Find where the given text appears and provide that cell's center as [x, y] coordinate. 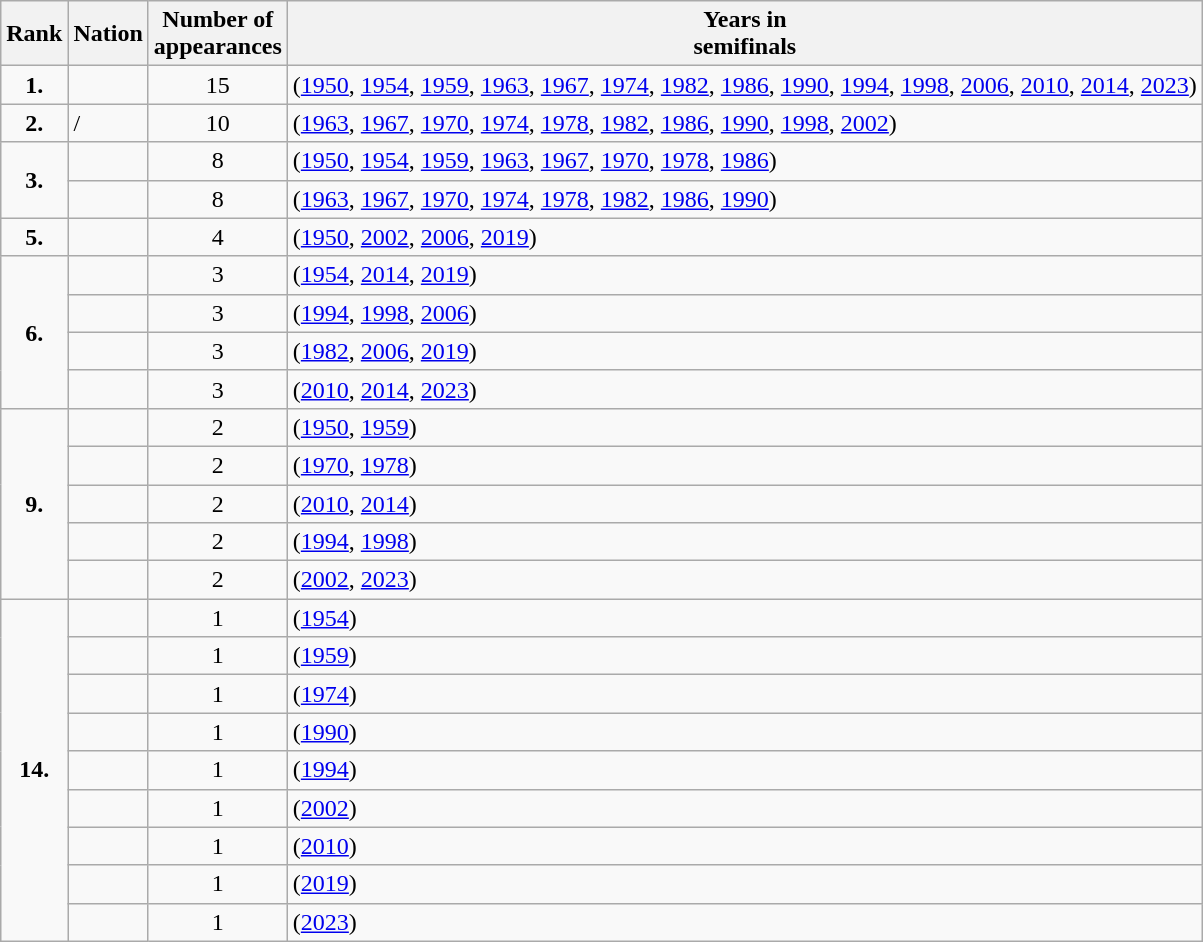
(2019) [744, 884]
Rank [34, 34]
(1950, 2002, 2006, 2019) [744, 237]
Nation [108, 34]
15 [218, 85]
(1994) [744, 770]
(1959) [744, 656]
9. [34, 503]
(1994, 1998) [744, 542]
(1954, 2014, 2019) [744, 275]
1. [34, 85]
(1950, 1954, 1959, 1963, 1967, 1974, 1982, 1986, 1990, 1994, 1998, 2006, 2010, 2014, 2023) [744, 85]
(1994, 1998, 2006) [744, 313]
Years insemifinals [744, 34]
(1990) [744, 732]
(2010, 2014, 2023) [744, 389]
(2010, 2014) [744, 503]
(2010) [744, 846]
(2023) [744, 922]
(1950, 1959) [744, 427]
(1950, 1954, 1959, 1963, 1967, 1970, 1978, 1986) [744, 161]
6. [34, 332]
Number ofappearances [218, 34]
(1963, 1967, 1970, 1974, 1978, 1982, 1986, 1990, 1998, 2002) [744, 123]
10 [218, 123]
(1970, 1978) [744, 465]
(2002, 2023) [744, 580]
(1974) [744, 694]
5. [34, 237]
(1982, 2006, 2019) [744, 351]
/ [108, 123]
14. [34, 770]
4 [218, 237]
(1963, 1967, 1970, 1974, 1978, 1982, 1986, 1990) [744, 199]
(2002) [744, 808]
2. [34, 123]
3. [34, 180]
(1954) [744, 618]
